Find where the given text appears and provide that cell's center as [X, Y] coordinate. 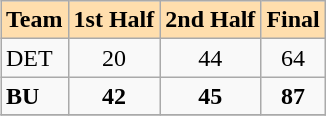
45 [210, 96]
20 [114, 58]
64 [293, 58]
Final [293, 20]
Team [34, 20]
2nd Half [210, 20]
BU [34, 96]
44 [210, 58]
87 [293, 96]
DET [34, 58]
42 [114, 96]
1st Half [114, 20]
